Locate the cell with the specified text and output its [x, y] center coordinate. 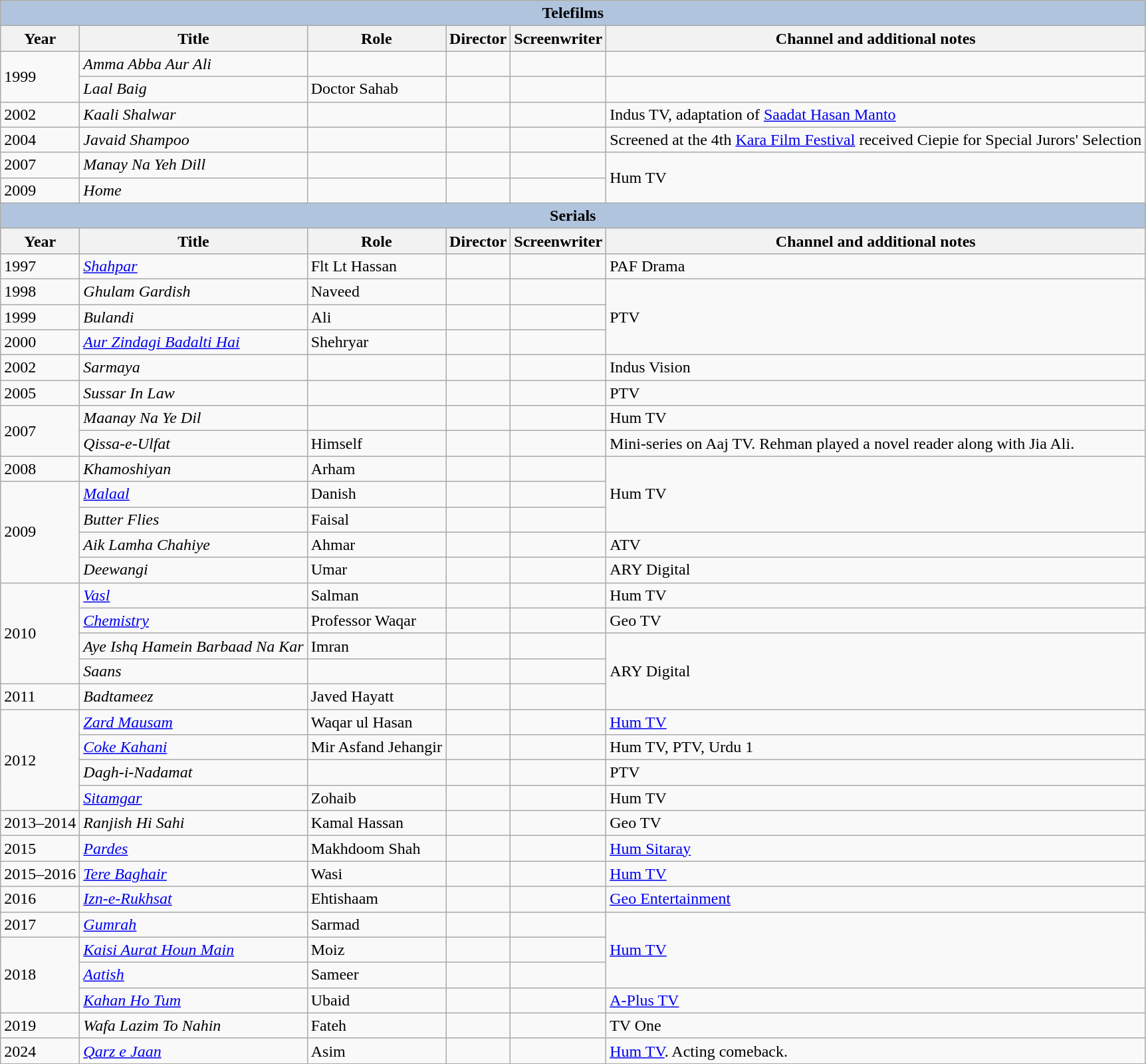
Kahan Ho Tum [193, 1000]
Indus Vision [876, 368]
Sitamgar [193, 798]
2019 [40, 1025]
Deewangi [193, 570]
Zard Mausam [193, 722]
Ehtishaam [376, 899]
PAF Drama [876, 266]
2010 [40, 633]
Qissa-e-Ulfat [193, 444]
Wasi [376, 874]
Aatish [193, 975]
Geo Entertainment [876, 899]
1998 [40, 291]
Danish [376, 494]
Arham [376, 469]
Professor Waqar [376, 620]
Makhdoom Shah [376, 849]
A-Plus TV [876, 1000]
Mir Asfand Jehangir [376, 747]
Izn-e-Rukhsat [193, 899]
2015–2016 [40, 874]
Badtameez [193, 696]
Khamoshiyan [193, 469]
Gumrah [193, 924]
TV One [876, 1025]
Kaisi Aurat Houn Main [193, 950]
2018 [40, 975]
Hum TV, PTV, Urdu 1 [876, 747]
Hum Sitaray [876, 849]
Naveed [376, 291]
Himself [376, 444]
Sarmad [376, 924]
Sussar In Law [193, 393]
Amma Abba Aur Ali [193, 64]
Faisal [376, 519]
Fateh [376, 1025]
2008 [40, 469]
Coke Kahani [193, 747]
1997 [40, 266]
Waqar ul Hasan [376, 722]
Ali [376, 317]
Shahpar [193, 266]
Bulandi [193, 317]
2015 [40, 849]
2013–2014 [40, 823]
Screened at the 4th Kara Film Festival received Ciepie for Special Jurors' Selection [876, 140]
Hum TV. Acting comeback. [876, 1051]
Telefilms [573, 13]
Ahmar [376, 545]
2005 [40, 393]
Aik Lamha Chahiye [193, 545]
Aur Zindagi Badalti Hai [193, 342]
Ghulam Gardish [193, 291]
Zohaib [376, 798]
Butter Flies [193, 519]
Sarmaya [193, 368]
2017 [40, 924]
Mini-series on Aaj TV. Rehman played a novel reader along with Jia Ali. [876, 444]
2012 [40, 759]
Asim [376, 1051]
Wafa Lazim To Nahin [193, 1025]
Ranjish Hi Sahi [193, 823]
Aye Ishq Hamein Barbaad Na Kar [193, 646]
Flt Lt Hassan [376, 266]
Umar [376, 570]
Doctor Sahab [376, 89]
Home [193, 190]
Salman [376, 595]
Tere Baghair [193, 874]
Imran [376, 646]
Moiz [376, 950]
Laal Baig [193, 89]
2004 [40, 140]
Indus TV, adaptation of Saadat Hasan Manto [876, 114]
Chemistry [193, 620]
Dagh-i-Nadamat [193, 773]
2000 [40, 342]
Serials [573, 215]
Sameer [376, 975]
Javed Hayatt [376, 696]
Pardes [193, 849]
Ubaid [376, 1000]
Qarz e Jaan [193, 1051]
Javaid Shampoo [193, 140]
Malaal [193, 494]
Saans [193, 671]
Shehryar [376, 342]
Manay Na Yeh Dill [193, 165]
2016 [40, 899]
2011 [40, 696]
Vasl [193, 595]
ATV [876, 545]
2024 [40, 1051]
Kamal Hassan [376, 823]
Maanay Na Ye Dil [193, 418]
Kaali Shalwar [193, 114]
